Determine the [X, Y] coordinate at the center of the cell enclosing the given text.  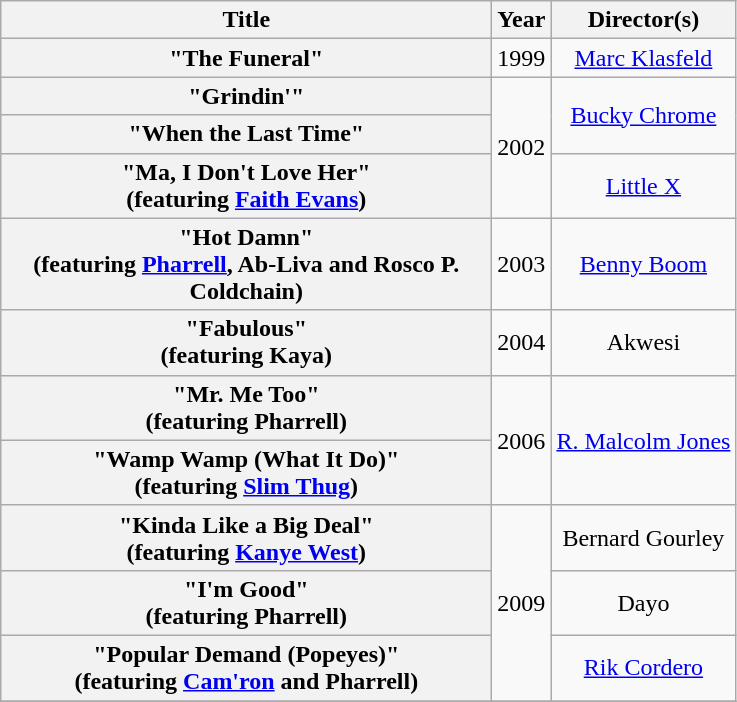
Rik Cordero [644, 668]
Akwesi [644, 342]
"Ma, I Don't Love Her"(featuring Faith Evans) [246, 186]
2006 [522, 440]
Bernard Gourley [644, 538]
Little X [644, 186]
"Hot Damn"(featuring Pharrell, Ab-Liva and Rosco P. Coldchain) [246, 264]
2004 [522, 342]
R. Malcolm Jones [644, 440]
Marc Klasfeld [644, 58]
Title [246, 20]
"Popular Demand (Popeyes)"(featuring Cam'ron and Pharrell) [246, 668]
Dayo [644, 602]
"I'm Good"(featuring Pharrell) [246, 602]
"Wamp Wamp (What It Do)"(featuring Slim Thug) [246, 472]
1999 [522, 58]
Director(s) [644, 20]
"The Funeral" [246, 58]
"Grindin'" [246, 96]
"When the Last Time" [246, 134]
2002 [522, 148]
Benny Boom [644, 264]
2009 [522, 602]
"Fabulous"(featuring Kaya) [246, 342]
Bucky Chrome [644, 115]
"Mr. Me Too"(featuring Pharrell) [246, 408]
"Kinda Like a Big Deal"(featuring Kanye West) [246, 538]
Year [522, 20]
2003 [522, 264]
